Find where the given text appears and provide that cell's center as (X, Y) coordinate. 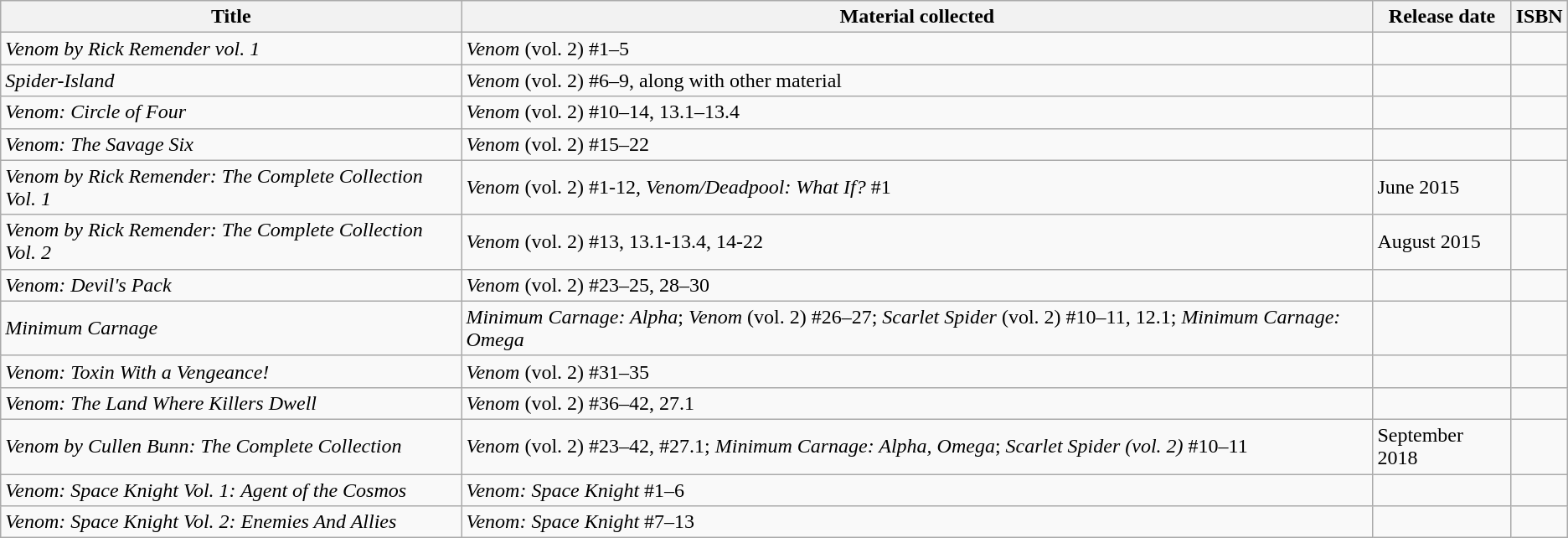
Release date (1442, 17)
Venom by Rick Remender vol. 1 (231, 49)
Minimum Carnage (231, 328)
Spider-Island (231, 80)
Venom (vol. 2) #1–5 (917, 49)
Title (231, 17)
Venom: Toxin With a Vengeance! (231, 371)
Venom (vol. 2) #23–25, 28–30 (917, 285)
Venom: Space Knight #7–13 (917, 522)
Venom (vol. 2) #10–14, 13.1–13.4 (917, 112)
Venom (vol. 2) #6–9, along with other material (917, 80)
Minimum Carnage: Alpha; Venom (vol. 2) #26–27; Scarlet Spider (vol. 2) #10–11, 12.1; Minimum Carnage: Omega (917, 328)
Venom: Space Knight #1–6 (917, 490)
Venom (vol. 2) #36–42, 27.1 (917, 403)
Venom (vol. 2) #13, 13.1-13.4, 14-22 (917, 241)
Venom: The Land Where Killers Dwell (231, 403)
Venom (vol. 2) #31–35 (917, 371)
Venom: The Savage Six (231, 144)
Venom (vol. 2) #23–42, #27.1; Minimum Carnage: Alpha, Omega; Scarlet Spider (vol. 2) #10–11 (917, 446)
Material collected (917, 17)
June 2015 (1442, 188)
September 2018 (1442, 446)
Venom (vol. 2) #1-12, Venom/Deadpool: What If? #1 (917, 188)
Venom by Rick Remender: The Complete Collection Vol. 1 (231, 188)
Venom: Space Knight Vol. 2: Enemies And Allies (231, 522)
ISBN (1540, 17)
Venom: Devil's Pack (231, 285)
Venom: Space Knight Vol. 1: Agent of the Cosmos (231, 490)
Venom by Rick Remender: The Complete Collection Vol. 2 (231, 241)
Venom: Circle of Four (231, 112)
Venom by Cullen Bunn: The Complete Collection (231, 446)
Venom (vol. 2) #15–22 (917, 144)
August 2015 (1442, 241)
